Capture the cell that displays the provided text and extract its [X, Y] central coordinate. 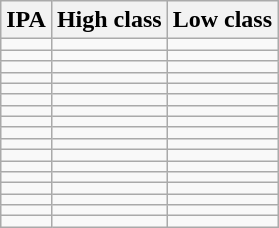
IPA [26, 20]
High class [109, 20]
Low class [222, 20]
